Detect which cell encompasses the target text, then output its [x, y] center coordinate. 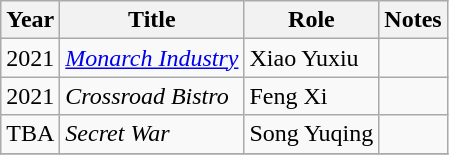
Song Yuqing [312, 134]
Secret War [152, 134]
Crossroad Bistro [152, 96]
Title [152, 20]
Role [312, 20]
Notes [413, 20]
Xiao Yuxiu [312, 58]
Feng Xi [312, 96]
Monarch Industry [152, 58]
Year [30, 20]
TBA [30, 134]
